Detect which cell encompasses the target text, then output its [X, Y] center coordinate. 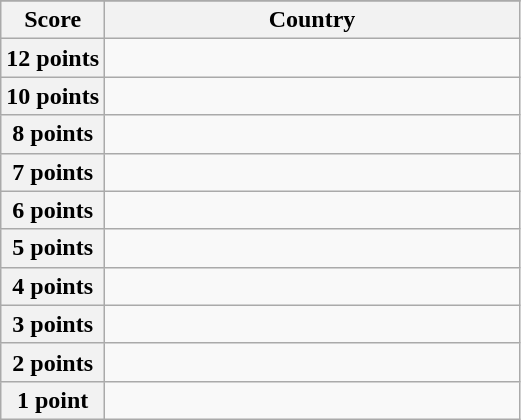
Country [312, 20]
12 points [53, 58]
Score [53, 20]
1 point [53, 400]
10 points [53, 96]
3 points [53, 324]
8 points [53, 134]
5 points [53, 248]
2 points [53, 362]
4 points [53, 286]
7 points [53, 172]
6 points [53, 210]
